Capture the cell that displays the provided text and extract its [X, Y] central coordinate. 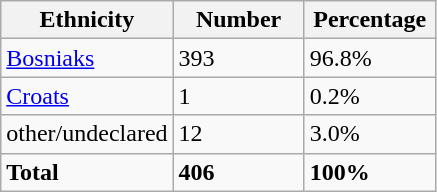
Number [238, 20]
393 [238, 58]
Croats [87, 96]
0.2% [370, 96]
Ethnicity [87, 20]
Bosniaks [87, 58]
96.8% [370, 58]
other/undeclared [87, 134]
100% [370, 172]
3.0% [370, 134]
406 [238, 172]
Percentage [370, 20]
1 [238, 96]
Total [87, 172]
12 [238, 134]
